Determine the (x, y) coordinate at the center of the cell enclosing the given text.  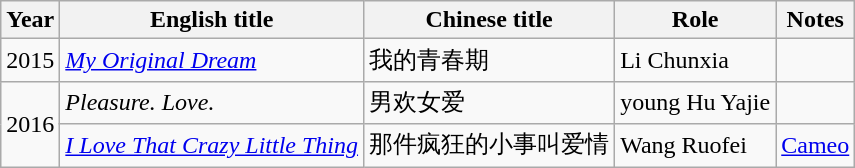
2015 (30, 60)
Role (696, 20)
我的青春期 (490, 60)
Cameo (816, 146)
My Original Dream (212, 60)
Notes (816, 20)
Chinese title (490, 20)
I Love That Crazy Little Thing (212, 146)
Pleasure. Love. (212, 102)
Wang Ruofei (696, 146)
那件疯狂的小事叫爱情 (490, 146)
Year (30, 20)
男欢女爱 (490, 102)
2016 (30, 124)
Li Chunxia (696, 60)
English title (212, 20)
young Hu Yajie (696, 102)
